Search for the cell housing the specified text and yield its [X, Y] center coordinate. 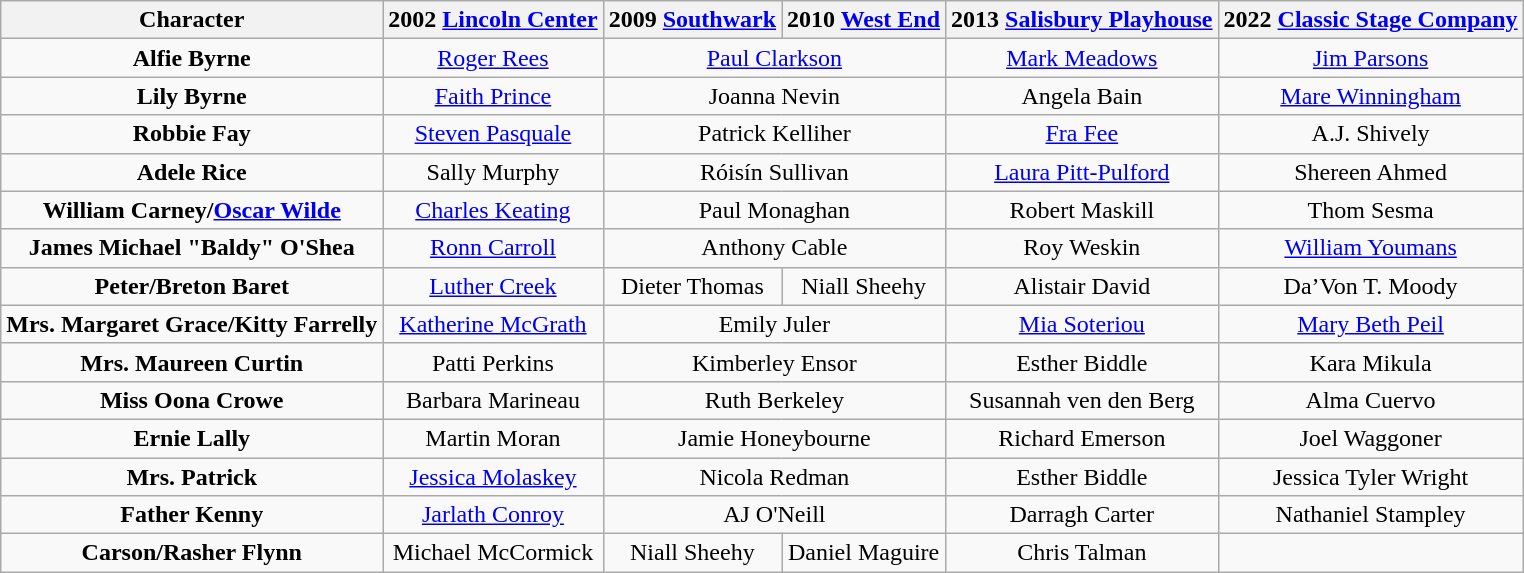
Roger Rees [493, 58]
A.J. Shively [1370, 134]
Character [192, 20]
AJ O'Neill [774, 515]
Alfie Byrne [192, 58]
Faith Prince [493, 96]
Father Kenny [192, 515]
Ruth Berkeley [774, 400]
Robbie Fay [192, 134]
2009 Southwark [692, 20]
Mrs. Patrick [192, 477]
Mrs. Maureen Curtin [192, 362]
Sally Murphy [493, 172]
Joanna Nevin [774, 96]
Joel Waggoner [1370, 438]
Jarlath Conroy [493, 515]
Martin Moran [493, 438]
Richard Emerson [1082, 438]
Nathaniel Stampley [1370, 515]
Nicola Redman [774, 477]
Michael McCormick [493, 553]
Emily Juler [774, 324]
Jessica Molaskey [493, 477]
2010 West End [864, 20]
Angela Bain [1082, 96]
Jim Parsons [1370, 58]
Chris Talman [1082, 553]
Da’Von T. Moody [1370, 286]
Mark Meadows [1082, 58]
Paul Clarkson [774, 58]
Mare Winningham [1370, 96]
Róisín Sullivan [774, 172]
Ernie Lally [192, 438]
Patrick Kelliher [774, 134]
2002 Lincoln Center [493, 20]
Mrs. Margaret Grace/Kitty Farrelly [192, 324]
Katherine McGrath [493, 324]
2013 Salisbury Playhouse [1082, 20]
Kara Mikula [1370, 362]
Patti Perkins [493, 362]
2022 Classic Stage Company [1370, 20]
Roy Weskin [1082, 248]
Miss Oona Crowe [192, 400]
Carson/Rasher Flynn [192, 553]
Alma Cuervo [1370, 400]
Ronn Carroll [493, 248]
Anthony Cable [774, 248]
Thom Sesma [1370, 210]
Charles Keating [493, 210]
Barbara Marineau [493, 400]
Dieter Thomas [692, 286]
Shereen Ahmed [1370, 172]
Paul Monaghan [774, 210]
Steven Pasquale [493, 134]
Peter/Breton Baret [192, 286]
Lily Byrne [192, 96]
Fra Fee [1082, 134]
Darragh Carter [1082, 515]
Mary Beth Peil [1370, 324]
Kimberley Ensor [774, 362]
Robert Maskill [1082, 210]
Adele Rice [192, 172]
Luther Creek [493, 286]
Jessica Tyler Wright [1370, 477]
Laura Pitt-Pulford [1082, 172]
Mia Soteriou [1082, 324]
Alistair David [1082, 286]
William Carney/Oscar Wilde [192, 210]
Susannah ven den Berg [1082, 400]
Daniel Maguire [864, 553]
William Youmans [1370, 248]
Jamie Honeybourne [774, 438]
James Michael "Baldy" O'Shea [192, 248]
